Provide the (X, Y) coordinate of the cell's center where the given text is located.  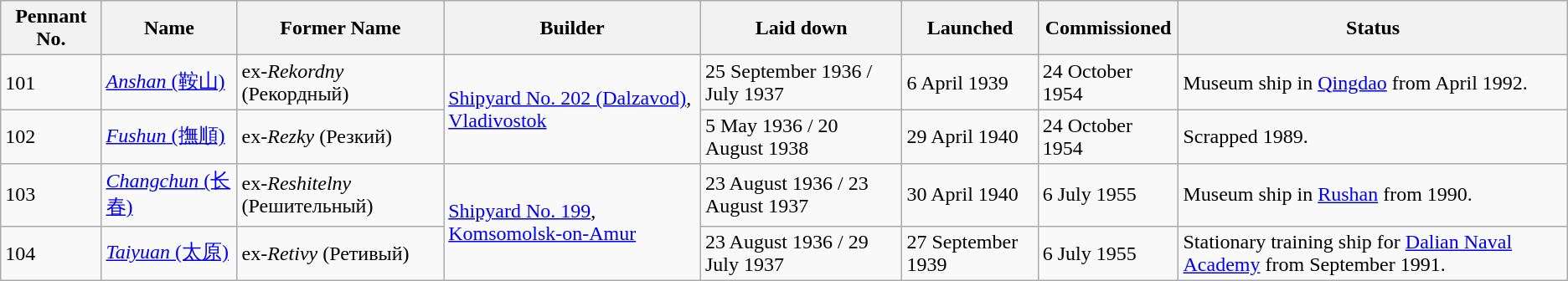
23 August 1936 / 23 August 1937 (801, 195)
Changchun (长春) (169, 195)
25 September 1936 / July 1937 (801, 82)
ex-Retivy (Ретивый) (340, 253)
103 (51, 195)
Builder (573, 28)
102 (51, 137)
29 April 1940 (970, 137)
Anshan (鞍山) (169, 82)
Launched (970, 28)
Laid down (801, 28)
Former Name (340, 28)
Shipyard No. 202 (Dalzavod), Vladivostok (573, 110)
101 (51, 82)
ex-Reshitelny (Решительный) (340, 195)
30 April 1940 (970, 195)
Shipyard No. 199, Komsomolsk-on-Amur (573, 222)
6 April 1939 (970, 82)
Name (169, 28)
Museum ship in Rushan from 1990. (1373, 195)
Status (1373, 28)
ex-Rekordny (Рекордный) (340, 82)
Museum ship in Qingdao from April 1992. (1373, 82)
Stationary training ship for Dalian Naval Academy from September 1991. (1373, 253)
Commissioned (1108, 28)
Scrapped 1989. (1373, 137)
Pennant No. (51, 28)
5 May 1936 / 20 August 1938 (801, 137)
23 August 1936 / 29 July 1937 (801, 253)
Fushun (撫順) (169, 137)
Taiyuan (太原) (169, 253)
104 (51, 253)
27 September 1939 (970, 253)
ex-Rezky (Резкий) (340, 137)
